For the text-containing cell, return its midpoint in (x, y) coordinate format. 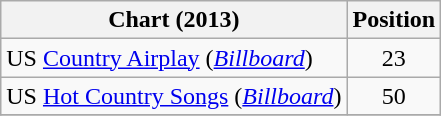
US Hot Country Songs (Billboard) (174, 96)
US Country Airplay (Billboard) (174, 58)
Position (394, 20)
23 (394, 58)
Chart (2013) (174, 20)
50 (394, 96)
